Search for the cell housing the specified text and yield its [X, Y] center coordinate. 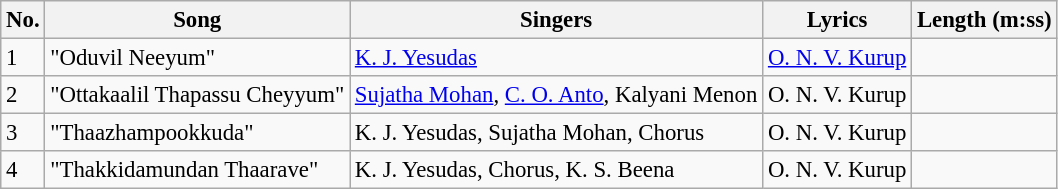
1 [23, 58]
Lyrics [838, 20]
No. [23, 20]
"Oduvil Neeyum" [198, 58]
"Thaazhampookkuda" [198, 133]
2 [23, 95]
4 [23, 170]
"Ottakaalil Thapassu Cheyyum" [198, 95]
3 [23, 133]
Sujatha Mohan, C. O. Anto, Kalyani Menon [556, 95]
K. J. Yesudas [556, 58]
K. J. Yesudas, Sujatha Mohan, Chorus [556, 133]
Length (m:ss) [984, 20]
K. J. Yesudas, Chorus, K. S. Beena [556, 170]
Singers [556, 20]
Song [198, 20]
"Thakkidamundan Thaarave" [198, 170]
